Return [X, Y] of the center of cell containing provided text 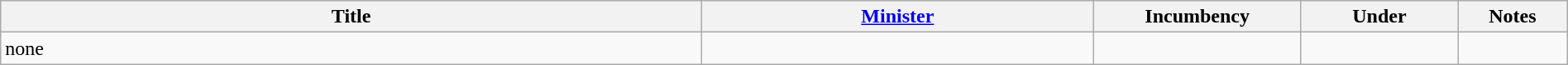
Notes [1513, 17]
Minister [898, 17]
Under [1379, 17]
none [351, 48]
Incumbency [1198, 17]
Title [351, 17]
